Identify which cell holds the provided text, then report its [x, y] central coordinate. 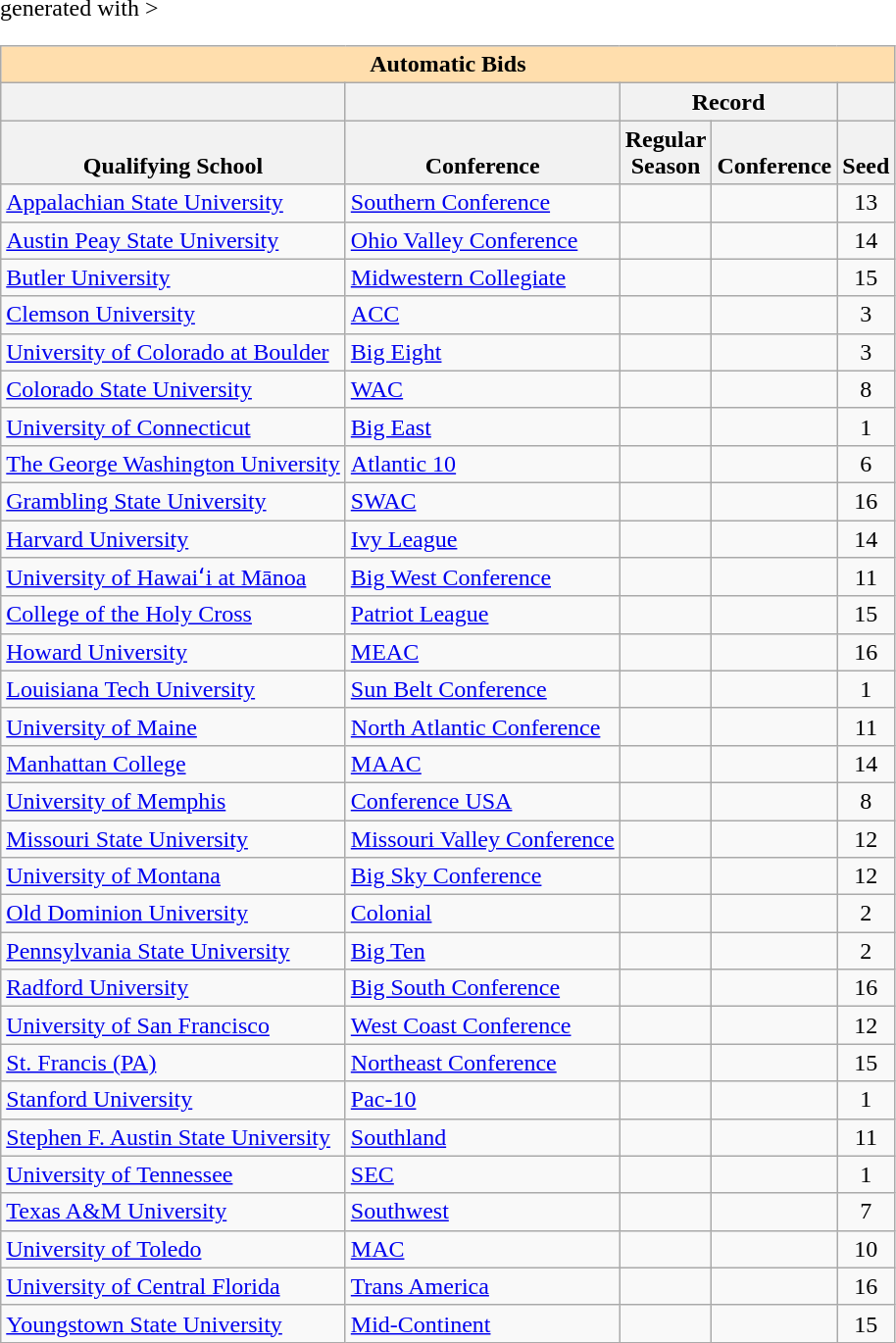
Big West Conference [482, 577]
Record [728, 102]
Northeast Conference [482, 1063]
Texas A&M University [174, 1212]
SWAC [482, 501]
University of Tennessee [174, 1174]
MAC [482, 1249]
MAAC [482, 764]
Midwestern Collegiate [482, 277]
Qualifying School [174, 153]
Pac-10 [482, 1100]
Colonial [482, 914]
Austin Peay State University [174, 240]
Big South Conference [482, 988]
Mid-Continent [482, 1323]
University of Montana [174, 876]
Southern Conference [482, 203]
7 [867, 1212]
Southwest [482, 1212]
University of Toledo [174, 1249]
The George Washington University [174, 464]
West Coast Conference [482, 1025]
10 [867, 1249]
University of Central Florida [174, 1286]
University of Colorado at Boulder [174, 352]
Grambling State University [174, 501]
SEC [482, 1174]
Howard University [174, 652]
Missouri Valley Conference [482, 838]
Louisiana Tech University [174, 689]
Southland [482, 1137]
Big Sky Conference [482, 876]
ACC [482, 315]
Ivy League [482, 538]
WAC [482, 389]
6 [867, 464]
Regular Season [666, 153]
Radford University [174, 988]
University of San Francisco [174, 1025]
Sun Belt Conference [482, 689]
Harvard University [174, 538]
MEAC [482, 652]
University of Connecticut [174, 426]
Clemson University [174, 315]
Stephen F. Austin State University [174, 1137]
University of Memphis [174, 801]
13 [867, 203]
University of Maine [174, 726]
Big Eight [482, 352]
University of Hawaiʻi at Mānoa [174, 577]
Atlantic 10 [482, 464]
Patriot League [482, 615]
Stanford University [174, 1100]
Old Dominion University [174, 914]
College of the Holy Cross [174, 615]
Big East [482, 426]
Seed [867, 153]
North Atlantic Conference [482, 726]
Missouri State University [174, 838]
Appalachian State University [174, 203]
Automatic Bids [448, 65]
St. Francis (PA) [174, 1063]
Ohio Valley Conference [482, 240]
Butler University [174, 277]
Pennsylvania State University [174, 951]
Big Ten [482, 951]
Conference USA [482, 801]
Manhattan College [174, 764]
Colorado State University [174, 389]
Trans America [482, 1286]
Youngstown State University [174, 1323]
